Determine the (X, Y) coordinate at the center of the cell enclosing the given text.  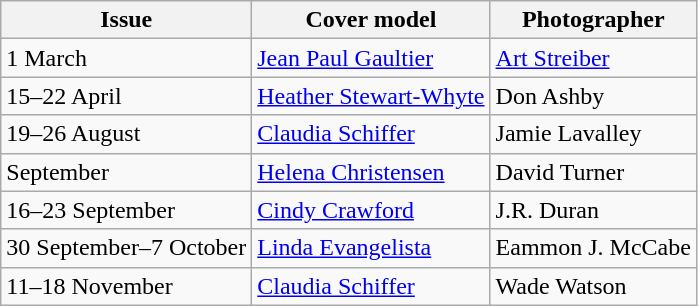
Jamie Lavalley (593, 134)
1 March (126, 58)
Photographer (593, 20)
Linda Evangelista (371, 248)
Eammon J. McCabe (593, 248)
11–18 November (126, 286)
J.R. Duran (593, 210)
Don Ashby (593, 96)
David Turner (593, 172)
16–23 September (126, 210)
Helena Christensen (371, 172)
Cover model (371, 20)
15–22 April (126, 96)
September (126, 172)
Wade Watson (593, 286)
Issue (126, 20)
Cindy Crawford (371, 210)
Art Streiber (593, 58)
30 September–7 October (126, 248)
Jean Paul Gaultier (371, 58)
Heather Stewart-Whyte (371, 96)
19–26 August (126, 134)
